Pinpoint the cell where the given text exists, returning its [X, Y] midpoint coordinate. 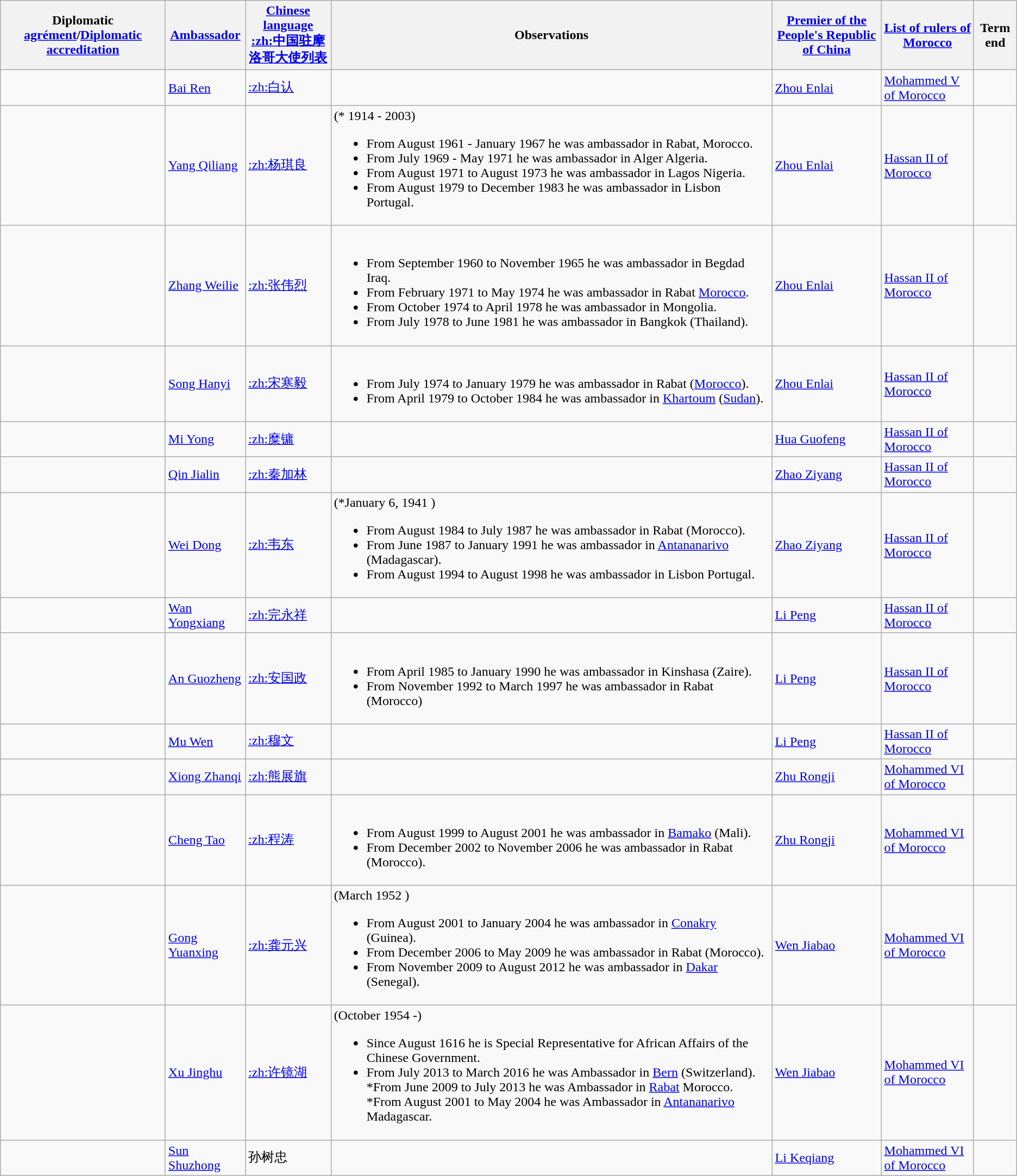
:zh:熊展旗 [288, 777]
Mohammed V of Morocco [927, 88]
Diplomatic agrément/Diplomatic accreditation [83, 35]
Mi Yong [205, 439]
Observations [551, 35]
Chinese language:zh:中国驻摩洛哥大使列表 [288, 35]
Wan Yongxiang [205, 615]
An Guozheng [205, 678]
Xu Jinghu [205, 1073]
Wei Dong [205, 545]
Xiong Zhanqi [205, 777]
Qin Jialin [205, 475]
Gong Yuanxing [205, 945]
:zh:杨琪良 [288, 165]
:zh:穆文 [288, 741]
:zh:程涛 [288, 840]
Mu Wen [205, 741]
From April 1985 to January 1990 he was ambassador in Kinshasa (Zaire).From November 1992 to March 1997 he was ambassador in Rabat (Morocco) [551, 678]
:zh:安国政 [288, 678]
Premier of the People's Republic of China [827, 35]
Cheng Tao [205, 840]
孙树忠 [288, 1158]
Hua Guofeng [827, 439]
Li Keqiang [827, 1158]
Ambassador [205, 35]
:zh:龚元兴 [288, 945]
:zh:糜镛 [288, 439]
:zh:韦东 [288, 545]
:zh:宋寒毅 [288, 383]
:zh:秦加林 [288, 475]
Term end [995, 35]
Zhang Weilie [205, 286]
Song Hanyi [205, 383]
From August 1999 to August 2001 he was ambassador in Bamako (Mali).From December 2002 to November 2006 he was ambassador in Rabat (Morocco). [551, 840]
:zh:完永祥 [288, 615]
:zh:张伟烈 [288, 286]
List of rulers of Morocco [927, 35]
Bai Ren [205, 88]
Sun Shuzhong [205, 1158]
Yang Qiliang [205, 165]
From July 1974 to January 1979 he was ambassador in Rabat (Morocco).From April 1979 to October 1984 he was ambassador in Khartoum (Sudan). [551, 383]
:zh:白认 [288, 88]
:zh:许镜湖 [288, 1073]
